Identify which cell holds the provided text, then report its (x, y) central coordinate. 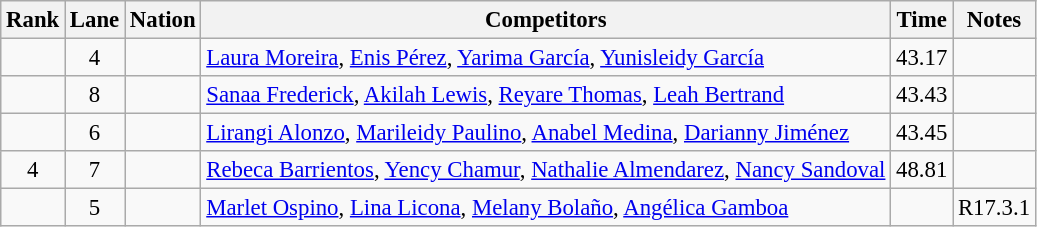
6 (95, 133)
7 (95, 170)
Rank (33, 20)
48.81 (922, 170)
Competitors (546, 20)
5 (95, 208)
Nation (163, 20)
43.45 (922, 133)
43.17 (922, 58)
Notes (994, 20)
43.43 (922, 95)
Laura Moreira, Enis Pérez, Yarima García, Yunisleidy García (546, 58)
Marlet Ospino, Lina Licona, Melany Bolaño, Angélica Gamboa (546, 208)
Lirangi Alonzo, Marileidy Paulino, Anabel Medina, Darianny Jiménez (546, 133)
Time (922, 20)
R17.3.1 (994, 208)
Lane (95, 20)
Rebeca Barrientos, Yency Chamur, Nathalie Almendarez, Nancy Sandoval (546, 170)
Sanaa Frederick, Akilah Lewis, Reyare Thomas, Leah Bertrand (546, 95)
8 (95, 95)
